Detect which cell encompasses the target text, then output its [x, y] center coordinate. 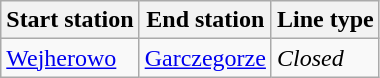
Start station [70, 20]
Wejherowo [70, 58]
End station [205, 20]
Line type [325, 20]
Closed [325, 58]
Garczegorze [205, 58]
